From the cell containing the given text, extract its center point as [X, Y] coordinate. 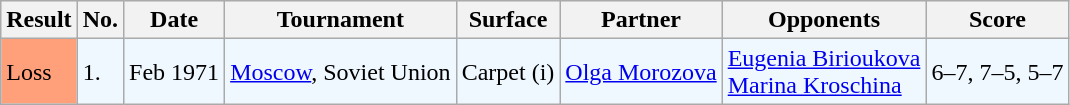
Result [39, 20]
Olga Morozova [641, 72]
Date [174, 20]
Loss [39, 72]
Partner [641, 20]
6–7, 7–5, 5–7 [998, 72]
Eugenia Birioukova Marina Kroschina [824, 72]
Carpet (i) [508, 72]
Tournament [341, 20]
Opponents [824, 20]
Moscow, Soviet Union [341, 72]
Surface [508, 20]
No. [100, 20]
Feb 1971 [174, 72]
Score [998, 20]
1. [100, 72]
